Find where the given text appears and provide that cell's center as (X, Y) coordinate. 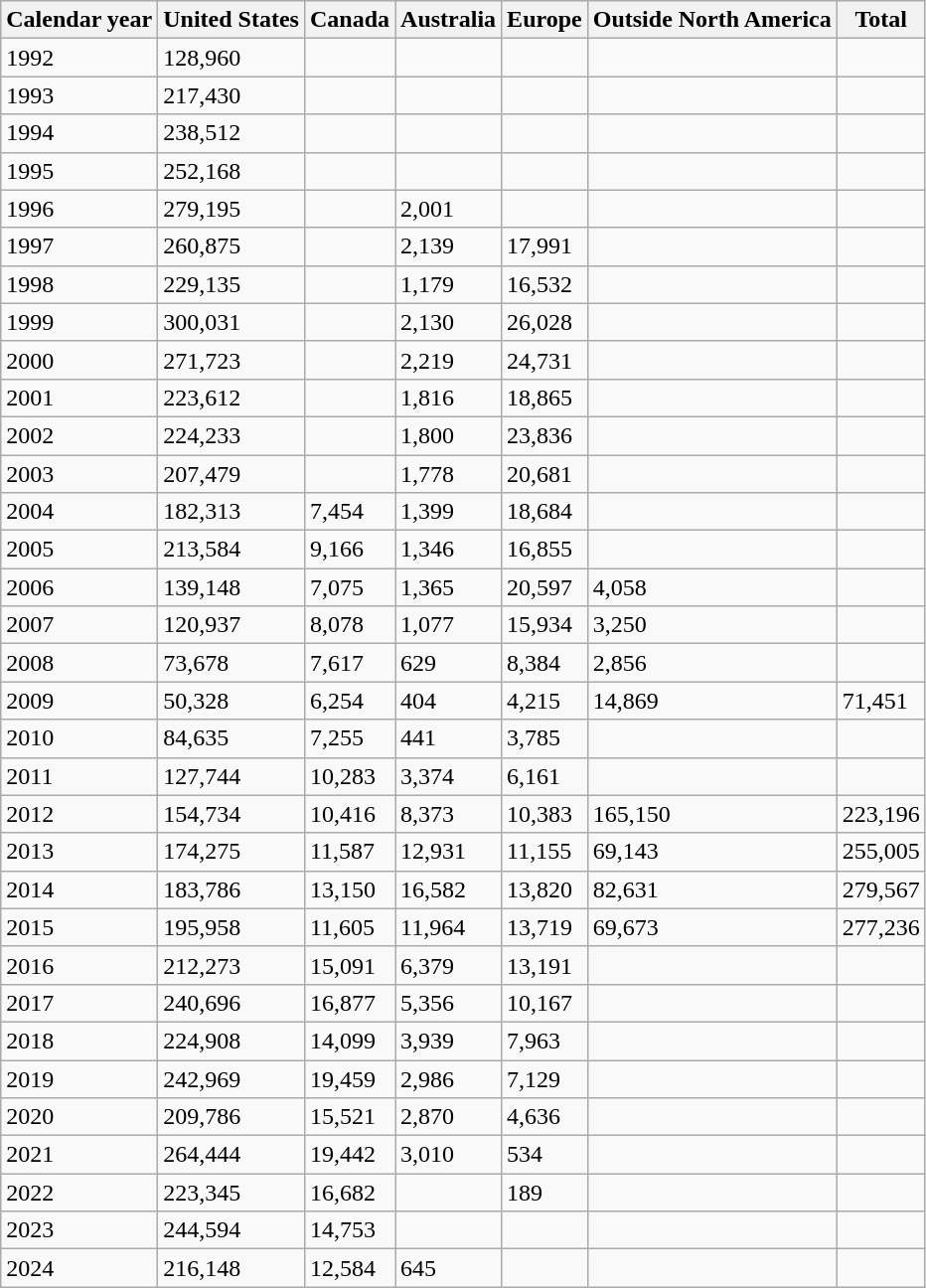
154,734 (231, 814)
13,820 (544, 889)
534 (544, 1155)
2005 (79, 550)
3,785 (544, 738)
10,416 (350, 814)
Total (880, 20)
2022 (79, 1193)
14,753 (350, 1230)
229,135 (231, 284)
242,969 (231, 1078)
223,345 (231, 1193)
195,958 (231, 927)
24,731 (544, 360)
238,512 (231, 133)
23,836 (544, 435)
212,273 (231, 965)
12,584 (350, 1268)
2011 (79, 776)
2,986 (449, 1078)
127,744 (231, 776)
15,091 (350, 965)
3,250 (711, 625)
1993 (79, 95)
15,521 (350, 1117)
271,723 (231, 360)
2016 (79, 965)
2002 (79, 435)
7,255 (350, 738)
16,532 (544, 284)
1,346 (449, 550)
216,148 (231, 1268)
7,075 (350, 587)
10,283 (350, 776)
441 (449, 738)
7,617 (350, 663)
Calendar year (79, 20)
14,099 (350, 1041)
213,584 (231, 550)
260,875 (231, 246)
10,383 (544, 814)
9,166 (350, 550)
4,058 (711, 587)
1,800 (449, 435)
11,605 (350, 927)
165,150 (711, 814)
224,233 (231, 435)
1,365 (449, 587)
6,161 (544, 776)
189 (544, 1193)
2023 (79, 1230)
120,937 (231, 625)
209,786 (231, 1117)
6,379 (449, 965)
2,001 (449, 209)
26,028 (544, 322)
Outside North America (711, 20)
16,582 (449, 889)
6,254 (350, 701)
264,444 (231, 1155)
2,130 (449, 322)
2021 (79, 1155)
13,150 (350, 889)
4,636 (544, 1117)
19,459 (350, 1078)
1,778 (449, 474)
139,148 (231, 587)
1996 (79, 209)
2013 (79, 852)
2019 (79, 1078)
2004 (79, 512)
15,934 (544, 625)
2007 (79, 625)
1994 (79, 133)
2000 (79, 360)
18,684 (544, 512)
16,877 (350, 1003)
7,963 (544, 1041)
1,816 (449, 398)
18,865 (544, 398)
2020 (79, 1117)
183,786 (231, 889)
223,196 (880, 814)
13,191 (544, 965)
2009 (79, 701)
2008 (79, 663)
2003 (79, 474)
Europe (544, 20)
182,313 (231, 512)
3,010 (449, 1155)
8,373 (449, 814)
4,215 (544, 701)
2017 (79, 1003)
10,167 (544, 1003)
217,430 (231, 95)
2,856 (711, 663)
2018 (79, 1041)
279,195 (231, 209)
2,139 (449, 246)
1,077 (449, 625)
8,078 (350, 625)
69,143 (711, 852)
2024 (79, 1268)
12,931 (449, 852)
2012 (79, 814)
1,399 (449, 512)
16,855 (544, 550)
2,870 (449, 1117)
2006 (79, 587)
2015 (79, 927)
11,155 (544, 852)
128,960 (231, 58)
277,236 (880, 927)
United States (231, 20)
207,479 (231, 474)
71,451 (880, 701)
1997 (79, 246)
19,442 (350, 1155)
244,594 (231, 1230)
404 (449, 701)
50,328 (231, 701)
7,454 (350, 512)
252,168 (231, 171)
1,179 (449, 284)
1995 (79, 171)
14,869 (711, 701)
300,031 (231, 322)
174,275 (231, 852)
2010 (79, 738)
2001 (79, 398)
1992 (79, 58)
73,678 (231, 663)
1999 (79, 322)
3,939 (449, 1041)
279,567 (880, 889)
17,991 (544, 246)
629 (449, 663)
11,964 (449, 927)
224,908 (231, 1041)
84,635 (231, 738)
8,384 (544, 663)
82,631 (711, 889)
240,696 (231, 1003)
13,719 (544, 927)
Australia (449, 20)
2014 (79, 889)
7,129 (544, 1078)
69,673 (711, 927)
1998 (79, 284)
255,005 (880, 852)
223,612 (231, 398)
16,682 (350, 1193)
20,681 (544, 474)
3,374 (449, 776)
11,587 (350, 852)
Canada (350, 20)
20,597 (544, 587)
645 (449, 1268)
5,356 (449, 1003)
2,219 (449, 360)
